Return the [X, Y] coordinate for the center point of the cell that contains the specified text.  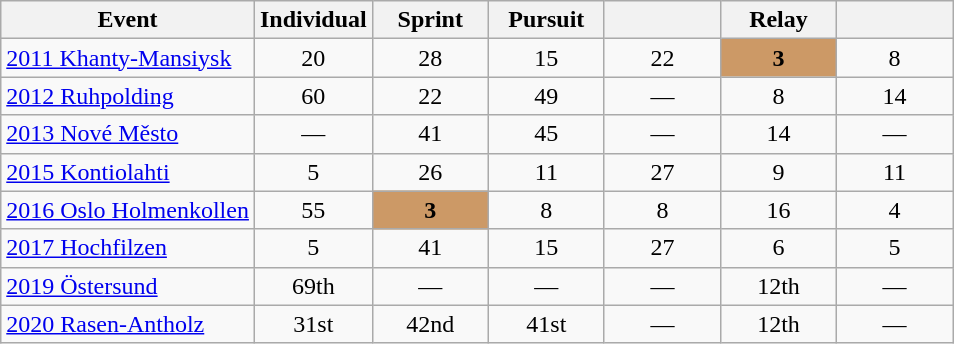
2019 Östersund [128, 286]
2013 Nové Město [128, 134]
26 [430, 172]
9 [778, 172]
69th [313, 286]
31st [313, 324]
45 [546, 134]
2015 Kontiolahti [128, 172]
2020 Rasen-Antholz [128, 324]
Individual [313, 20]
2016 Oslo Holmenkollen [128, 210]
16 [778, 210]
Event [128, 20]
49 [546, 96]
2017 Hochfilzen [128, 248]
41st [546, 324]
2011 Khanty-Mansiysk [128, 58]
60 [313, 96]
2012 Ruhpolding [128, 96]
4 [895, 210]
Relay [778, 20]
28 [430, 58]
20 [313, 58]
55 [313, 210]
Pursuit [546, 20]
Sprint [430, 20]
42nd [430, 324]
6 [778, 248]
